Search for the cell housing the specified text and yield its (x, y) center coordinate. 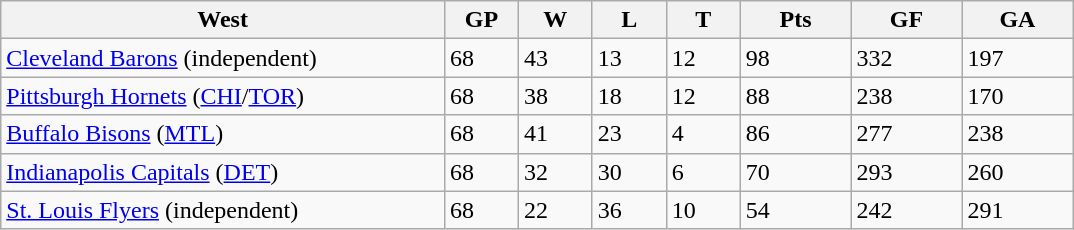
Pts (796, 20)
L (629, 20)
98 (796, 58)
88 (796, 96)
291 (1018, 210)
43 (555, 58)
242 (906, 210)
Buffalo Bisons (MTL) (223, 134)
36 (629, 210)
W (555, 20)
32 (555, 172)
277 (906, 134)
Pittsburgh Hornets (CHI/TOR) (223, 96)
GP (481, 20)
38 (555, 96)
Cleveland Barons (independent) (223, 58)
197 (1018, 58)
170 (1018, 96)
293 (906, 172)
GF (906, 20)
6 (703, 172)
260 (1018, 172)
13 (629, 58)
22 (555, 210)
86 (796, 134)
54 (796, 210)
18 (629, 96)
4 (703, 134)
332 (906, 58)
GA (1018, 20)
41 (555, 134)
10 (703, 210)
70 (796, 172)
T (703, 20)
23 (629, 134)
30 (629, 172)
West (223, 20)
Indianapolis Capitals (DET) (223, 172)
St. Louis Flyers (independent) (223, 210)
